Return the [X, Y] coordinate for the center point of the cell that contains the specified text.  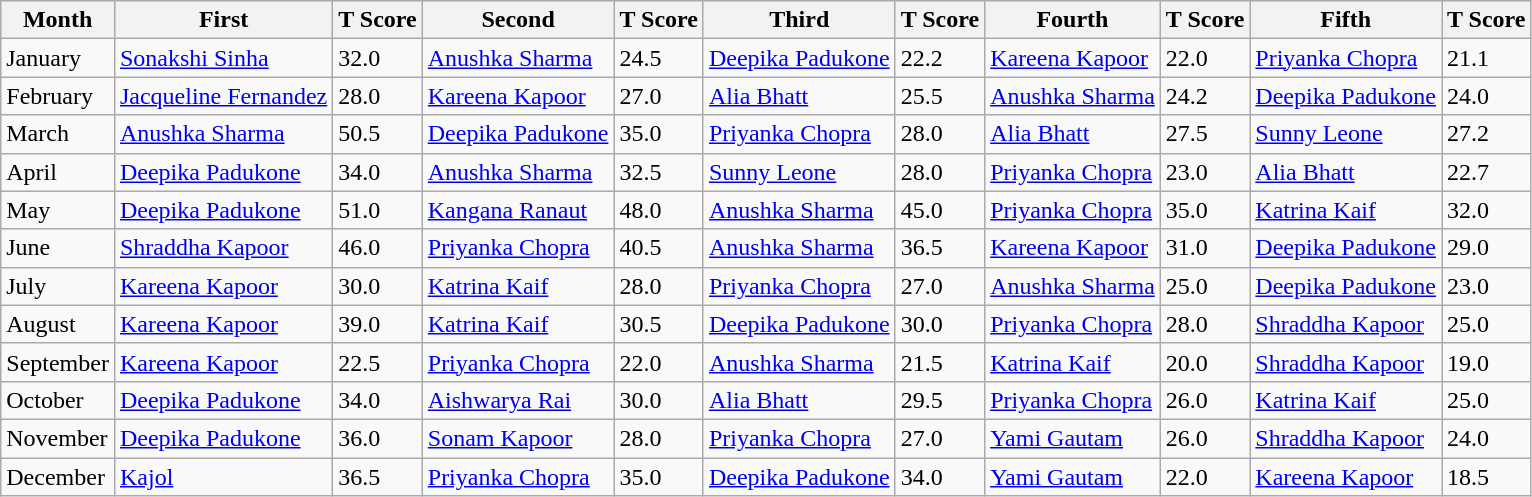
45.0 [940, 210]
24.5 [659, 58]
April [58, 172]
Jacqueline Fernandez [223, 96]
32.5 [659, 172]
20.0 [1205, 362]
50.5 [378, 134]
Aishwarya Rai [518, 400]
Sonam Kapoor [518, 438]
Sonakshi Sinha [223, 58]
22.7 [1487, 172]
19.0 [1487, 362]
Fourth [1073, 20]
51.0 [378, 210]
21.5 [940, 362]
18.5 [1487, 477]
Second [518, 20]
27.2 [1487, 134]
24.2 [1205, 96]
31.0 [1205, 248]
46.0 [378, 248]
First [223, 20]
May [58, 210]
July [58, 286]
40.5 [659, 248]
June [58, 248]
November [58, 438]
December [58, 477]
30.5 [659, 324]
27.5 [1205, 134]
21.1 [1487, 58]
39.0 [378, 324]
Fifth [1346, 20]
August [58, 324]
Kangana Ranaut [518, 210]
22.5 [378, 362]
February [58, 96]
Month [58, 20]
March [58, 134]
October [58, 400]
29.0 [1487, 248]
25.5 [940, 96]
Third [799, 20]
36.0 [378, 438]
22.2 [940, 58]
Kajol [223, 477]
January [58, 58]
September [58, 362]
29.5 [940, 400]
48.0 [659, 210]
